Search for the cell housing the specified text and yield its (x, y) center coordinate. 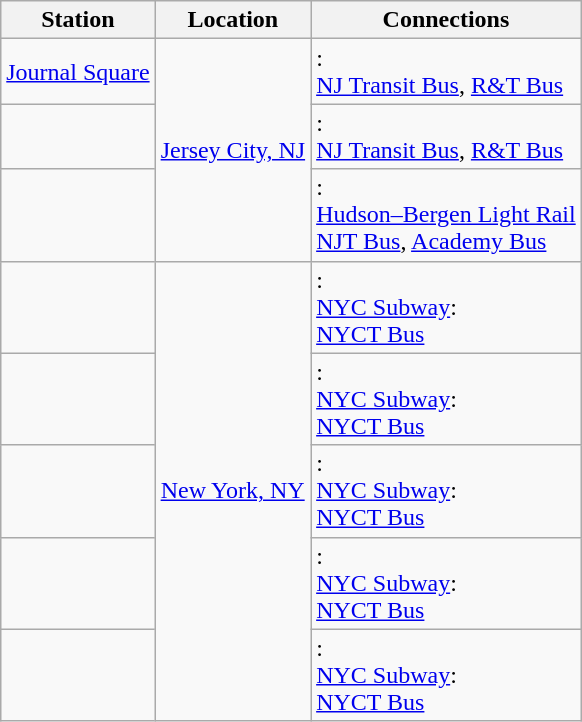
Station (78, 20)
: Hudson–Bergen Light Rail NJT Bus, Academy Bus (446, 215)
Connections (446, 20)
Location (233, 20)
Journal Square (78, 72)
Jersey City, NJ (233, 150)
New York, NY (233, 491)
